Search for the cell housing the specified text and yield its [X, Y] center coordinate. 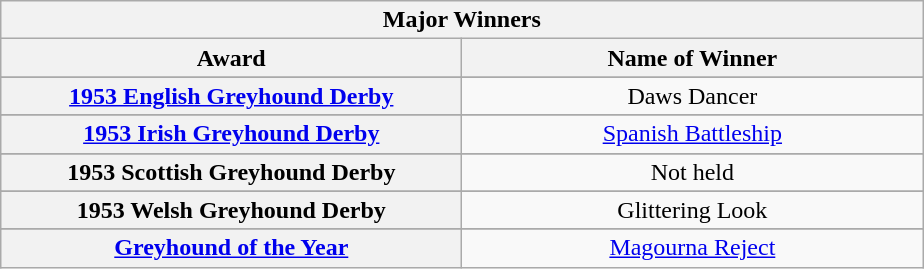
Glittering Look [692, 210]
Greyhound of the Year [232, 248]
Magourna Reject [692, 248]
1953 Irish Greyhound Derby [232, 134]
Name of Winner [692, 58]
Major Winners [462, 20]
Award [232, 58]
1953 Scottish Greyhound Derby [232, 172]
Daws Dancer [692, 96]
1953 Welsh Greyhound Derby [232, 210]
Not held [692, 172]
1953 English Greyhound Derby [232, 96]
Spanish Battleship [692, 134]
